Output the [x, y] coordinate of the center of the cell containing the given text.  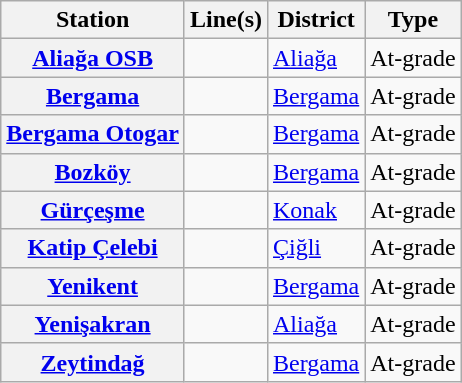
Bozköy [93, 172]
District [316, 20]
Çiğli [316, 248]
Type [413, 20]
Station [93, 20]
Bergama Otogar [93, 134]
Yenikent [93, 286]
Yenişakran [93, 324]
Katip Çelebi [93, 248]
Gürçeşme [93, 210]
Zeytindağ [93, 362]
Konak [316, 210]
Line(s) [226, 20]
Aliağa OSB [93, 58]
